Extract the [x, y] coordinate from the center of the cell holding the provided text.  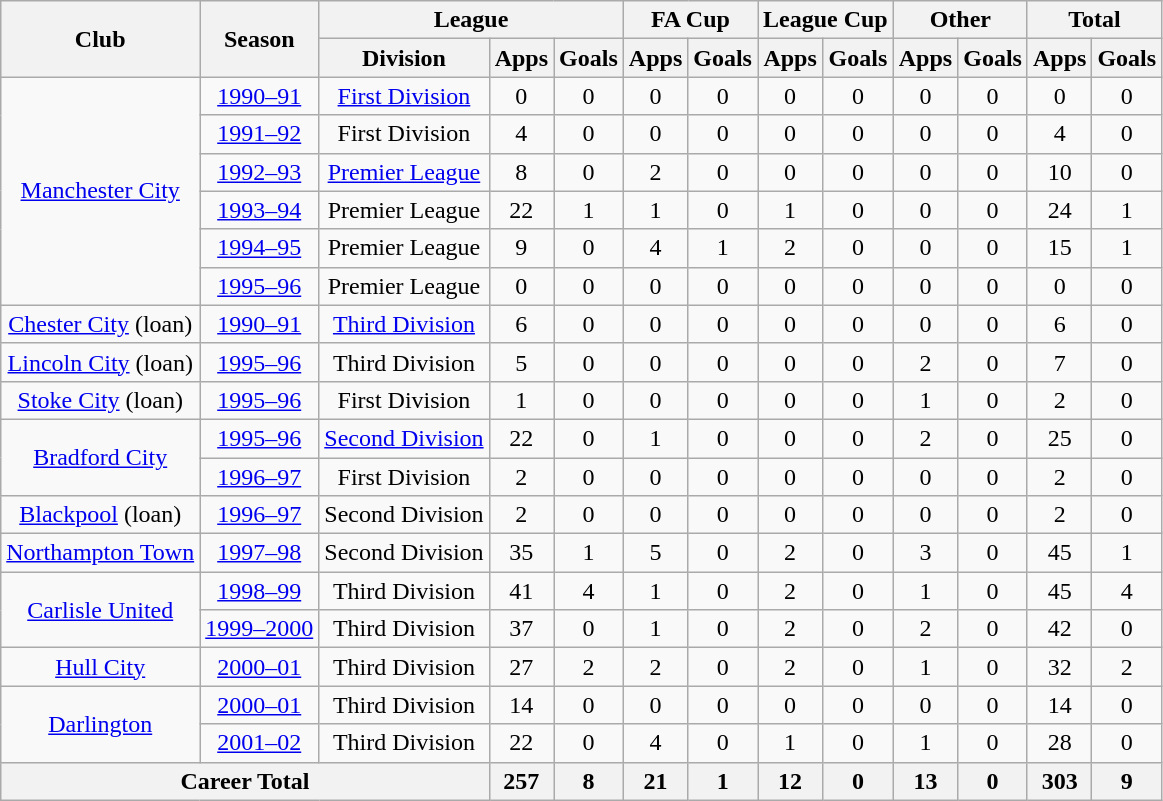
3 [925, 553]
Carlisle United [100, 610]
257 [521, 781]
42 [1059, 629]
Chester City (loan) [100, 324]
7 [1059, 362]
Manchester City [100, 191]
303 [1059, 781]
37 [521, 629]
32 [1059, 667]
Total [1094, 20]
2001–02 [260, 743]
24 [1059, 210]
41 [521, 591]
Hull City [100, 667]
Northampton Town [100, 553]
League Cup [826, 20]
Division [404, 58]
Club [100, 39]
1998–99 [260, 591]
10 [1059, 172]
21 [655, 781]
Career Total [245, 781]
35 [521, 553]
13 [925, 781]
Stoke City (loan) [100, 400]
25 [1059, 438]
1997–98 [260, 553]
League [472, 20]
1992–93 [260, 172]
Bradford City [100, 457]
Blackpool (loan) [100, 515]
1999–2000 [260, 629]
Other [960, 20]
15 [1059, 248]
Darlington [100, 724]
12 [790, 781]
Season [260, 39]
28 [1059, 743]
1993–94 [260, 210]
FA Cup [690, 20]
Lincoln City (loan) [100, 362]
1994–95 [260, 248]
27 [521, 667]
1991–92 [260, 134]
